Pinpoint the cell where the given text exists, returning its (x, y) midpoint coordinate. 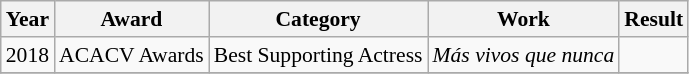
Más vivos que nunca (524, 55)
Result (654, 19)
Year (28, 19)
Work (524, 19)
Award (132, 19)
2018 (28, 55)
Best Supporting Actress (318, 55)
Category (318, 19)
ACACV Awards (132, 55)
